Identify which cell holds the provided text, then report its (x, y) central coordinate. 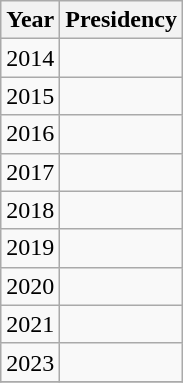
2019 (30, 248)
2021 (30, 324)
2017 (30, 172)
2020 (30, 286)
2023 (30, 362)
2014 (30, 58)
2016 (30, 134)
2015 (30, 96)
Year (30, 20)
Presidency (122, 20)
2018 (30, 210)
